Find where the given text appears and provide that cell's center as (X, Y) coordinate. 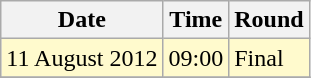
Final (269, 58)
Date (82, 20)
11 August 2012 (82, 58)
09:00 (196, 58)
Round (269, 20)
Time (196, 20)
